For the text-containing cell, return its midpoint in [X, Y] coordinate format. 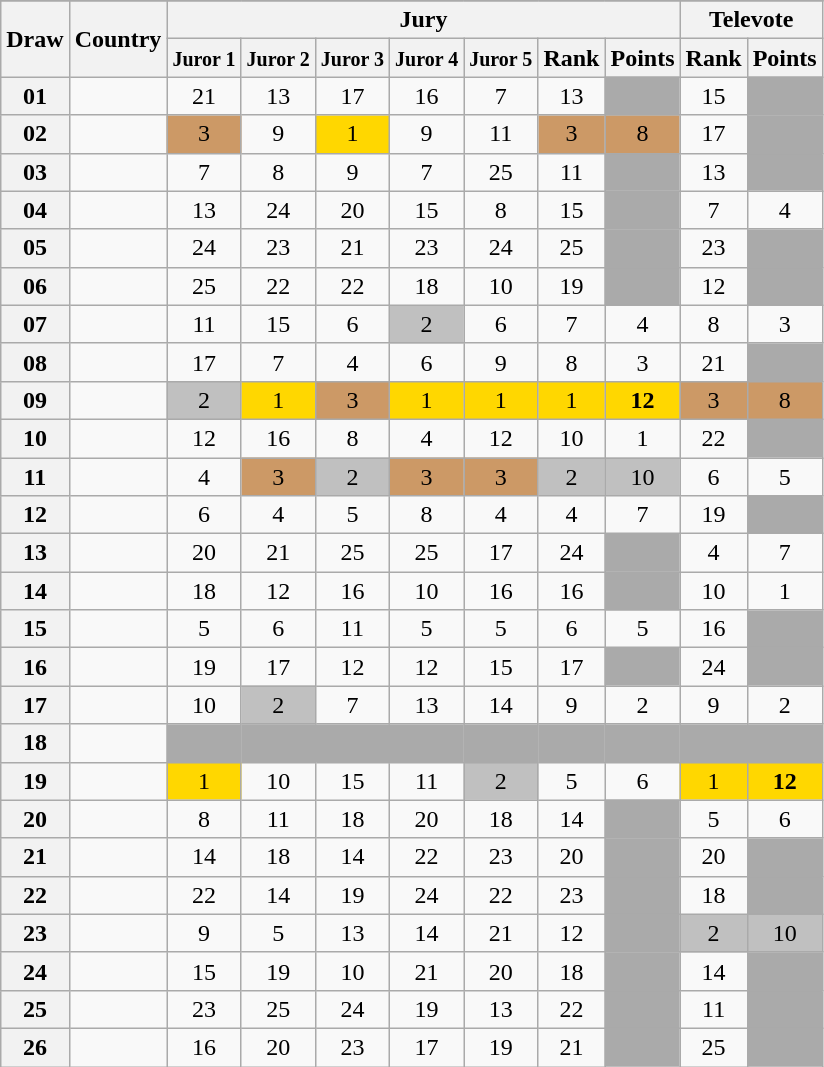
Country [118, 39]
26 [35, 1047]
Televote [751, 20]
01 [35, 96]
09 [35, 400]
05 [35, 248]
Juror 3 [352, 58]
Draw [35, 39]
08 [35, 362]
Juror 2 [278, 58]
03 [35, 172]
Jury [424, 20]
04 [35, 210]
Juror 4 [426, 58]
Juror 5 [501, 58]
06 [35, 286]
07 [35, 324]
Juror 1 [204, 58]
02 [35, 134]
